Search for the cell housing the specified text and yield its [X, Y] center coordinate. 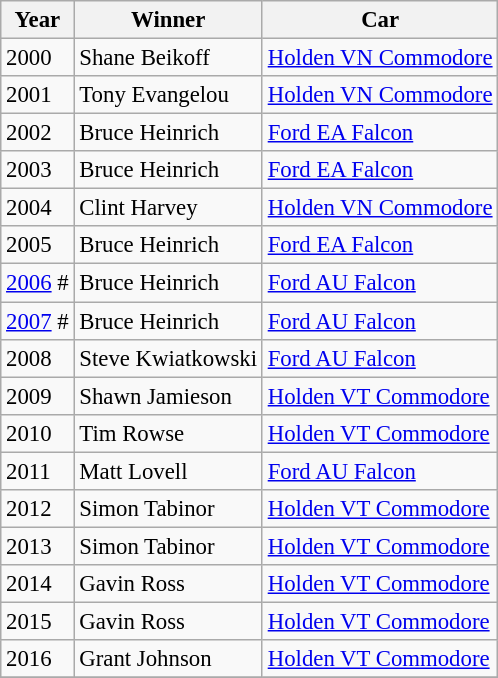
2015 [38, 621]
Shawn Jamieson [168, 396]
2002 [38, 133]
2009 [38, 396]
2013 [38, 546]
2003 [38, 170]
2001 [38, 95]
Grant Johnson [168, 659]
2007 # [38, 321]
2010 [38, 433]
Matt Lovell [168, 471]
2008 [38, 358]
2000 [38, 58]
Tony Evangelou [168, 95]
2016 [38, 659]
2011 [38, 471]
Winner [168, 20]
Shane Beikoff [168, 58]
Steve Kwiatkowski [168, 358]
2005 [38, 245]
2004 [38, 208]
2012 [38, 509]
Clint Harvey [168, 208]
2014 [38, 584]
Tim Rowse [168, 433]
Car [380, 20]
2006 # [38, 283]
Year [38, 20]
